Pinpoint the cell where the given text exists, returning its [X, Y] midpoint coordinate. 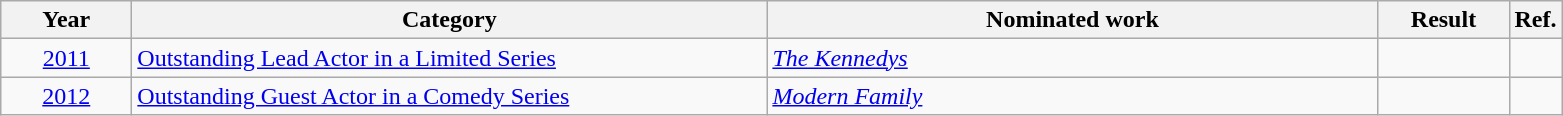
Outstanding Lead Actor in a Limited Series [450, 58]
Category [450, 20]
Modern Family [1072, 96]
Nominated work [1072, 20]
2012 [66, 96]
The Kennedys [1072, 58]
Outstanding Guest Actor in a Comedy Series [450, 96]
2011 [66, 58]
Ref. [1536, 20]
Result [1444, 20]
Year [66, 20]
